For the text-containing cell, return its midpoint in [X, Y] coordinate format. 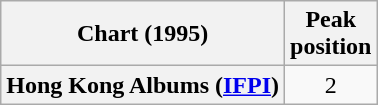
Hong Kong Albums (IFPI) [143, 85]
Chart (1995) [143, 34]
Peakposition [331, 34]
2 [331, 85]
